Output the [X, Y] coordinate of the center of the cell containing the given text.  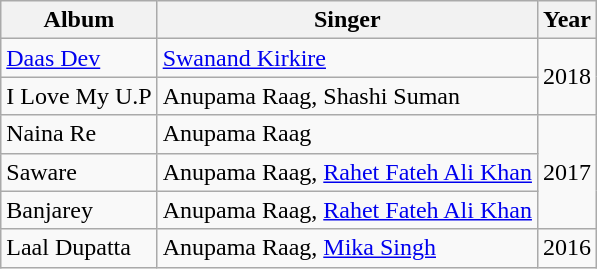
Daas Dev [79, 58]
Laal Dupatta [79, 248]
Album [79, 20]
Swanand Kirkire [347, 58]
Naina Re [79, 134]
Year [566, 20]
2018 [566, 77]
Anupama Raag, Shashi Suman [347, 96]
Saware [79, 172]
Banjarey [79, 210]
2017 [566, 172]
Singer [347, 20]
Anupama Raag, Mika Singh [347, 248]
Anupama Raag [347, 134]
I Love My U.P [79, 96]
2016 [566, 248]
